From the cell containing the given text, extract its center point as [x, y] coordinate. 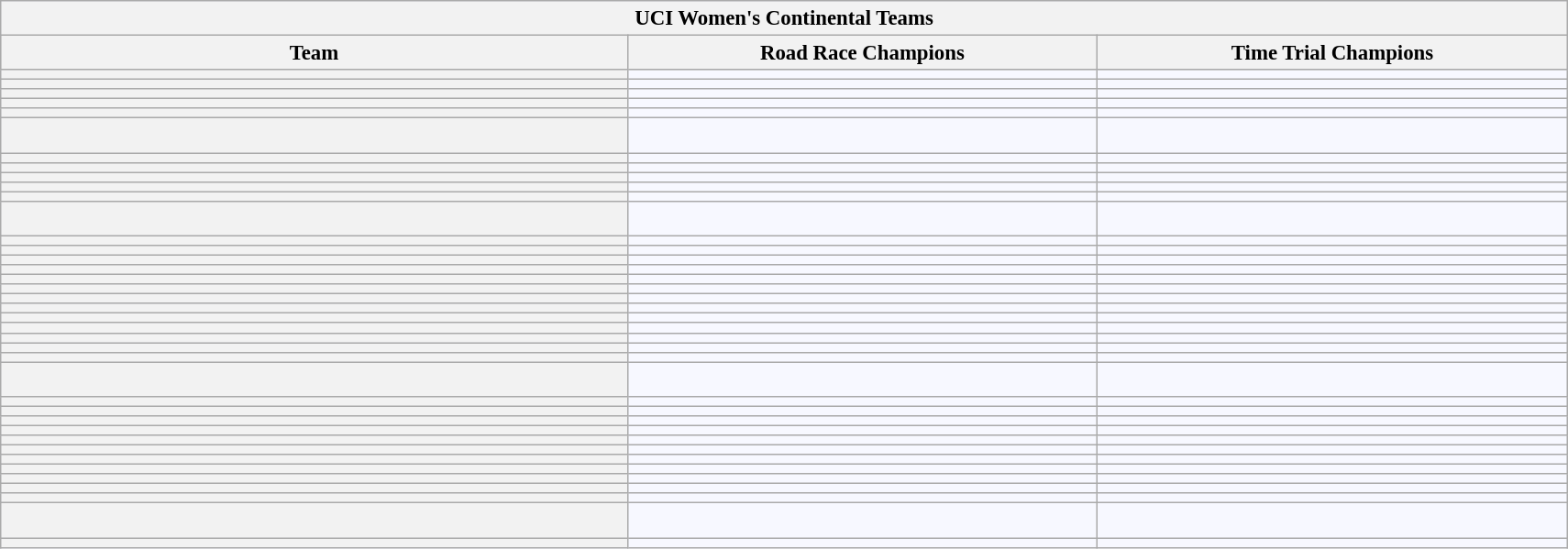
Team [314, 53]
UCI Women's Continental Teams [784, 18]
Time Trial Champions [1333, 53]
Road Race Champions [862, 53]
